Return the [x, y] coordinate for the center point of the cell that contains the specified text.  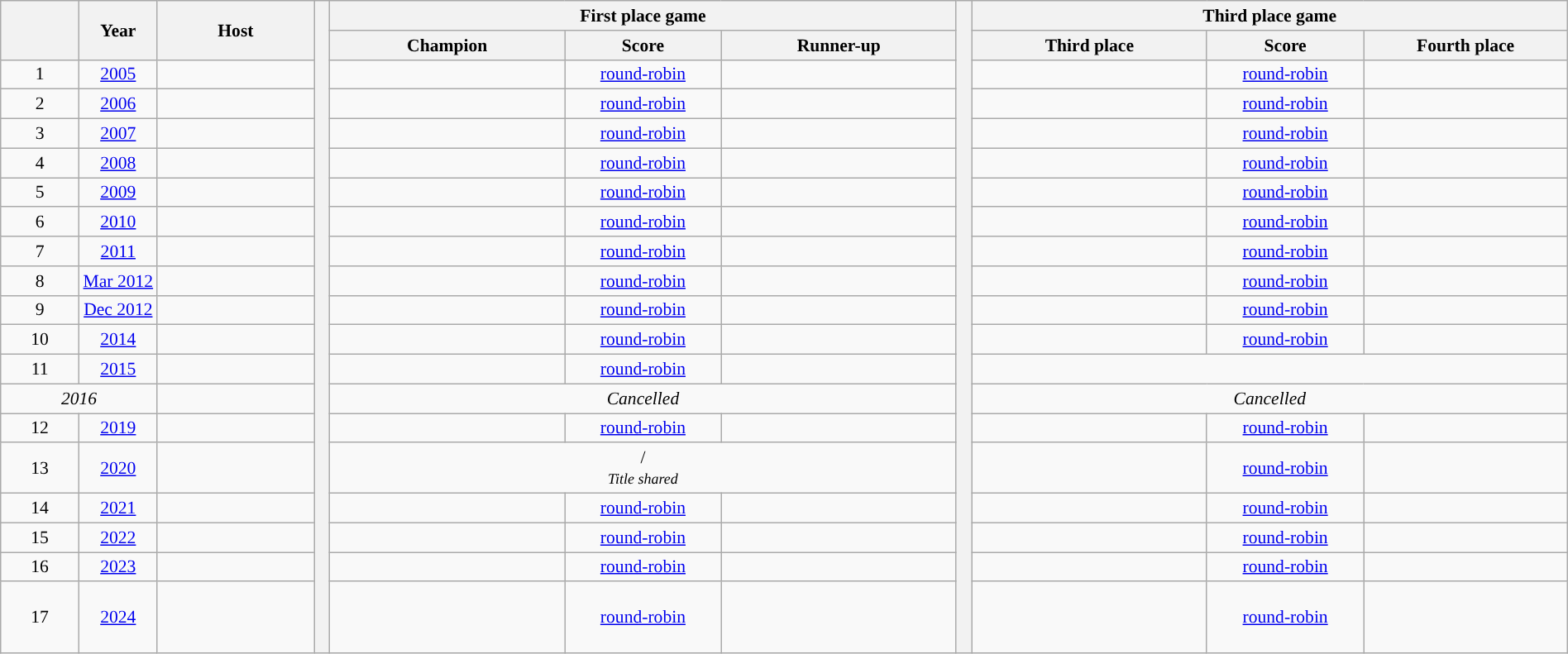
12 [40, 428]
17 [40, 618]
8 [40, 281]
2007 [117, 134]
Mar 2012 [117, 281]
6 [40, 222]
2005 [117, 74]
14 [40, 508]
1 [40, 74]
2009 [117, 193]
2024 [117, 618]
2021 [117, 508]
7 [40, 251]
Dec 2012 [117, 310]
4 [40, 163]
2015 [117, 370]
2016 [79, 399]
3 [40, 134]
First place game [643, 16]
Fourth place [1465, 45]
Runner-up [839, 45]
2010 [117, 222]
10 [40, 340]
16 [40, 567]
Champion [447, 45]
Host [235, 30]
5 [40, 193]
/ Title shared [643, 468]
Year [117, 30]
Third place [1089, 45]
2022 [117, 537]
2014 [117, 340]
Third place game [1269, 16]
2008 [117, 163]
2023 [117, 567]
2020 [117, 468]
11 [40, 370]
9 [40, 310]
2006 [117, 104]
2019 [117, 428]
15 [40, 537]
2 [40, 104]
13 [40, 468]
2011 [117, 251]
